From the cell containing the given text, extract its center point as (x, y) coordinate. 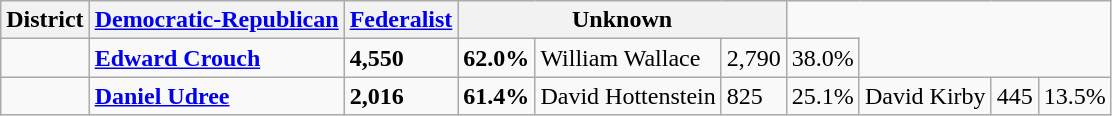
25.1% (822, 96)
445 (1014, 96)
2,790 (754, 58)
Federalist (401, 20)
Democratic-Republican (216, 20)
William Wallace (628, 58)
District (45, 20)
61.4% (496, 96)
4,550 (401, 58)
62.0% (496, 58)
13.5% (1074, 96)
David Hottenstein (628, 96)
Edward Crouch (216, 58)
David Kirby (925, 96)
Daniel Udree (216, 96)
825 (754, 96)
Unknown (622, 20)
38.0% (822, 58)
2,016 (401, 96)
